Output the (x, y) coordinate of the center of the cell containing the given text.  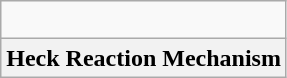
Heck Reaction Mechanism (144, 58)
